For the text-containing cell, return its midpoint in [X, Y] coordinate format. 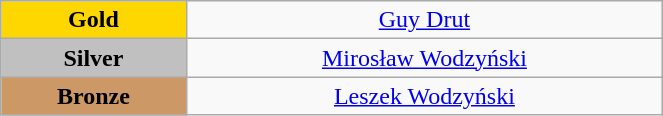
Gold [94, 20]
Leszek Wodzyński [424, 96]
Bronze [94, 96]
Mirosław Wodzyński [424, 58]
Guy Drut [424, 20]
Silver [94, 58]
